Search for the cell housing the specified text and yield its [X, Y] center coordinate. 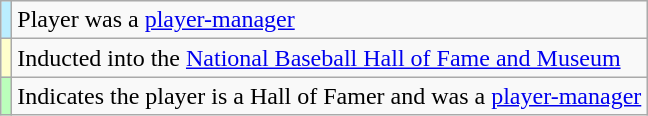
Indicates the player is a Hall of Famer and was a player-manager [330, 96]
Player was a player-manager [330, 20]
Inducted into the National Baseball Hall of Fame and Museum [330, 58]
